Return the [x, y] coordinate for the center point of the cell that contains the specified text.  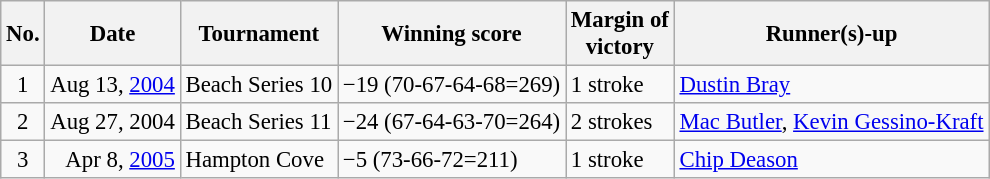
Mac Butler, Kevin Gessino-Kraft [832, 122]
Beach Series 11 [258, 122]
2 [23, 122]
3 [23, 160]
Aug 13, 2004 [112, 85]
Margin ofvictory [620, 34]
−5 (73-66-72=211) [452, 160]
Chip Deason [832, 160]
Date [112, 34]
No. [23, 34]
Tournament [258, 34]
Dustin Bray [832, 85]
Winning score [452, 34]
2 strokes [620, 122]
−19 (70-67-64-68=269) [452, 85]
−24 (67-64-63-70=264) [452, 122]
Apr 8, 2005 [112, 160]
Hampton Cove [258, 160]
Aug 27, 2004 [112, 122]
Runner(s)-up [832, 34]
1 [23, 85]
Beach Series 10 [258, 85]
